From the cell containing the given text, extract its center point as (x, y) coordinate. 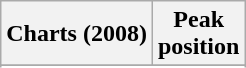
Peakposition (198, 34)
Charts (2008) (77, 34)
